Pinpoint the cell where the given text exists, returning its (x, y) midpoint coordinate. 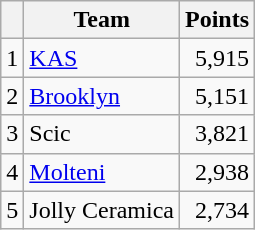
2,734 (218, 210)
Team (102, 20)
Points (218, 20)
Brooklyn (102, 96)
1 (12, 58)
3 (12, 134)
4 (12, 172)
2 (12, 96)
5,151 (218, 96)
Jolly Ceramica (102, 210)
KAS (102, 58)
5,915 (218, 58)
3,821 (218, 134)
Molteni (102, 172)
5 (12, 210)
2,938 (218, 172)
Scic (102, 134)
